Identify which cell holds the provided text, then report its (x, y) central coordinate. 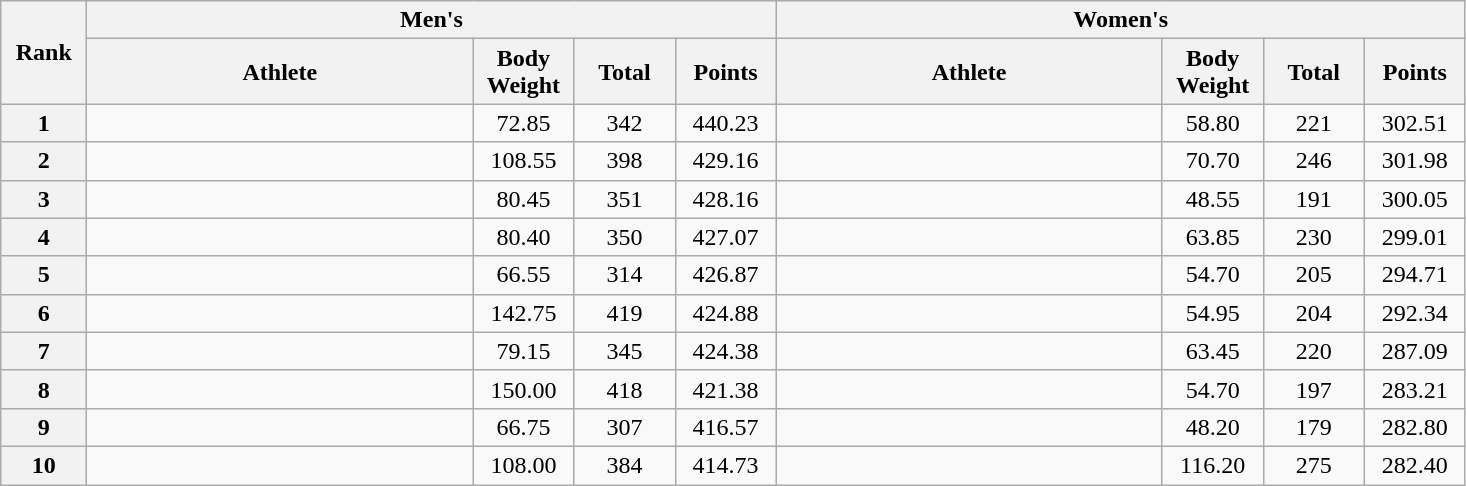
4 (44, 237)
66.75 (524, 427)
5 (44, 275)
246 (1314, 161)
416.57 (726, 427)
221 (1314, 123)
287.09 (1414, 351)
2 (44, 161)
79.15 (524, 351)
150.00 (524, 389)
220 (1314, 351)
63.45 (1212, 351)
205 (1314, 275)
48.55 (1212, 199)
230 (1314, 237)
63.85 (1212, 237)
108.00 (524, 465)
10 (44, 465)
179 (1314, 427)
275 (1314, 465)
414.73 (726, 465)
342 (624, 123)
70.70 (1212, 161)
351 (624, 199)
440.23 (726, 123)
419 (624, 313)
191 (1314, 199)
Women's (1120, 20)
Rank (44, 52)
7 (44, 351)
142.75 (524, 313)
3 (44, 199)
54.95 (1212, 313)
292.34 (1414, 313)
282.40 (1414, 465)
72.85 (524, 123)
9 (44, 427)
294.71 (1414, 275)
424.88 (726, 313)
6 (44, 313)
301.98 (1414, 161)
300.05 (1414, 199)
58.80 (1212, 123)
398 (624, 161)
204 (1314, 313)
350 (624, 237)
48.20 (1212, 427)
282.80 (1414, 427)
418 (624, 389)
108.55 (524, 161)
314 (624, 275)
Men's (432, 20)
426.87 (726, 275)
421.38 (726, 389)
345 (624, 351)
428.16 (726, 199)
1 (44, 123)
299.01 (1414, 237)
80.40 (524, 237)
384 (624, 465)
80.45 (524, 199)
197 (1314, 389)
116.20 (1212, 465)
424.38 (726, 351)
8 (44, 389)
427.07 (726, 237)
429.16 (726, 161)
66.55 (524, 275)
307 (624, 427)
302.51 (1414, 123)
283.21 (1414, 389)
